Extract the (x, y) coordinate from the center of the cell holding the provided text.  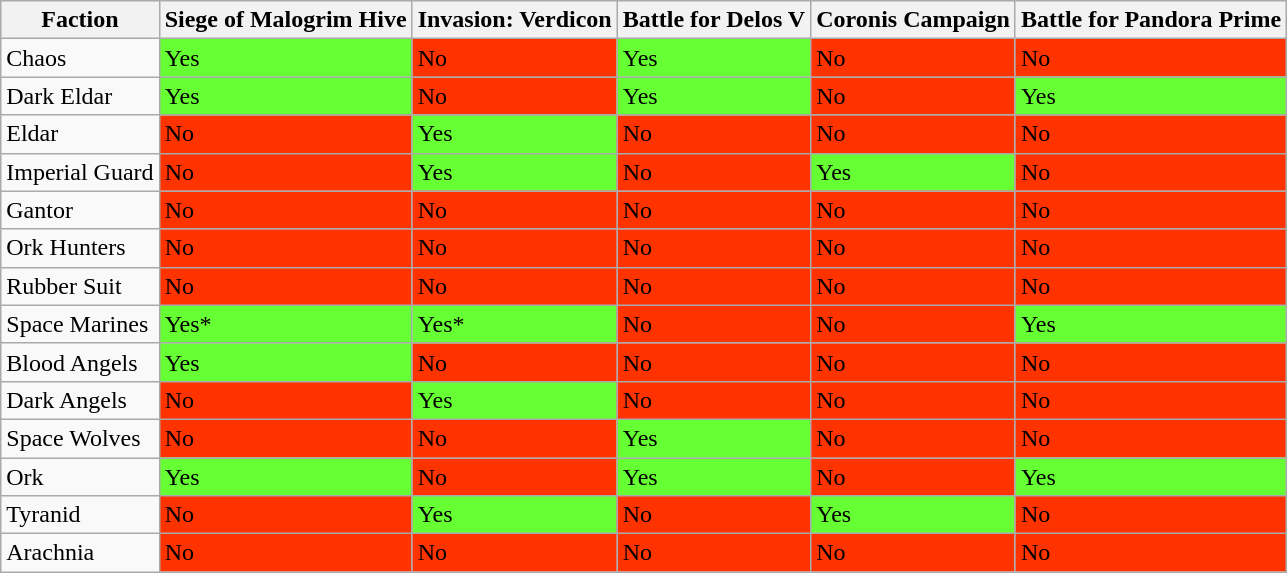
Blood Angels (80, 362)
Imperial Guard (80, 172)
Siege of Malogrim Hive (286, 20)
Rubber Suit (80, 286)
Chaos (80, 58)
Invasion: Verdicon (514, 20)
Dark Angels (80, 400)
Ork (80, 477)
Battle for Pandora Prime (1150, 20)
Space Wolves (80, 438)
Ork Hunters (80, 248)
Faction (80, 20)
Space Marines (80, 324)
Arachnia (80, 553)
Tyranid (80, 515)
Gantor (80, 210)
Dark Eldar (80, 96)
Coronis Campaign (914, 20)
Eldar (80, 134)
Battle for Delos V (714, 20)
